Determine the (x, y) coordinate at the center of the cell enclosing the given text.  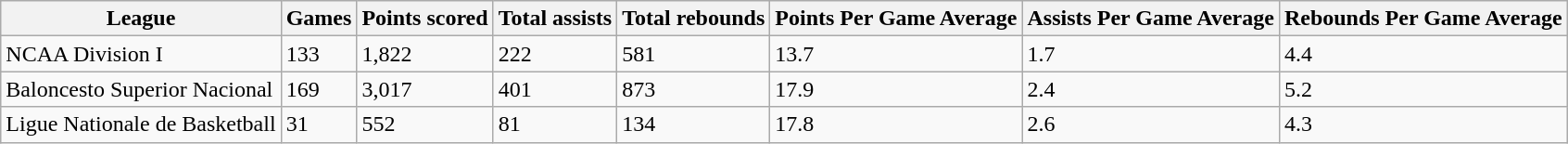
31 (319, 124)
2.6 (1151, 124)
Baloncesto Superior Nacional (141, 89)
169 (319, 89)
5.2 (1423, 89)
873 (693, 89)
4.3 (1423, 124)
Assists Per Game Average (1151, 19)
134 (693, 124)
League (141, 19)
Ligue Nationale de Basketball (141, 124)
13.7 (896, 54)
17.8 (896, 124)
81 (555, 124)
Total rebounds (693, 19)
Rebounds Per Game Average (1423, 19)
Points scored (424, 19)
Games (319, 19)
2.4 (1151, 89)
17.9 (896, 89)
581 (693, 54)
1.7 (1151, 54)
222 (555, 54)
Points Per Game Average (896, 19)
Total assists (555, 19)
4.4 (1423, 54)
552 (424, 124)
133 (319, 54)
3,017 (424, 89)
NCAA Division I (141, 54)
1,822 (424, 54)
401 (555, 89)
